Scan for the cell matching the given text and deliver its (x, y) coordinate at center. 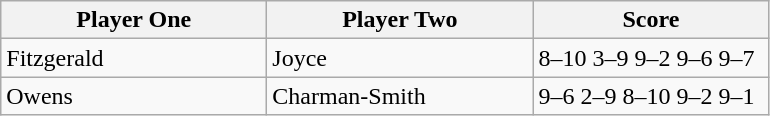
Fitzgerald (134, 58)
Player One (134, 20)
Player Two (400, 20)
Joyce (400, 58)
9–6 2–9 8–10 9–2 9–1 (651, 96)
Owens (134, 96)
Charman-Smith (400, 96)
Score (651, 20)
8–10 3–9 9–2 9–6 9–7 (651, 58)
